Locate the cell with the specified text and output its [x, y] center coordinate. 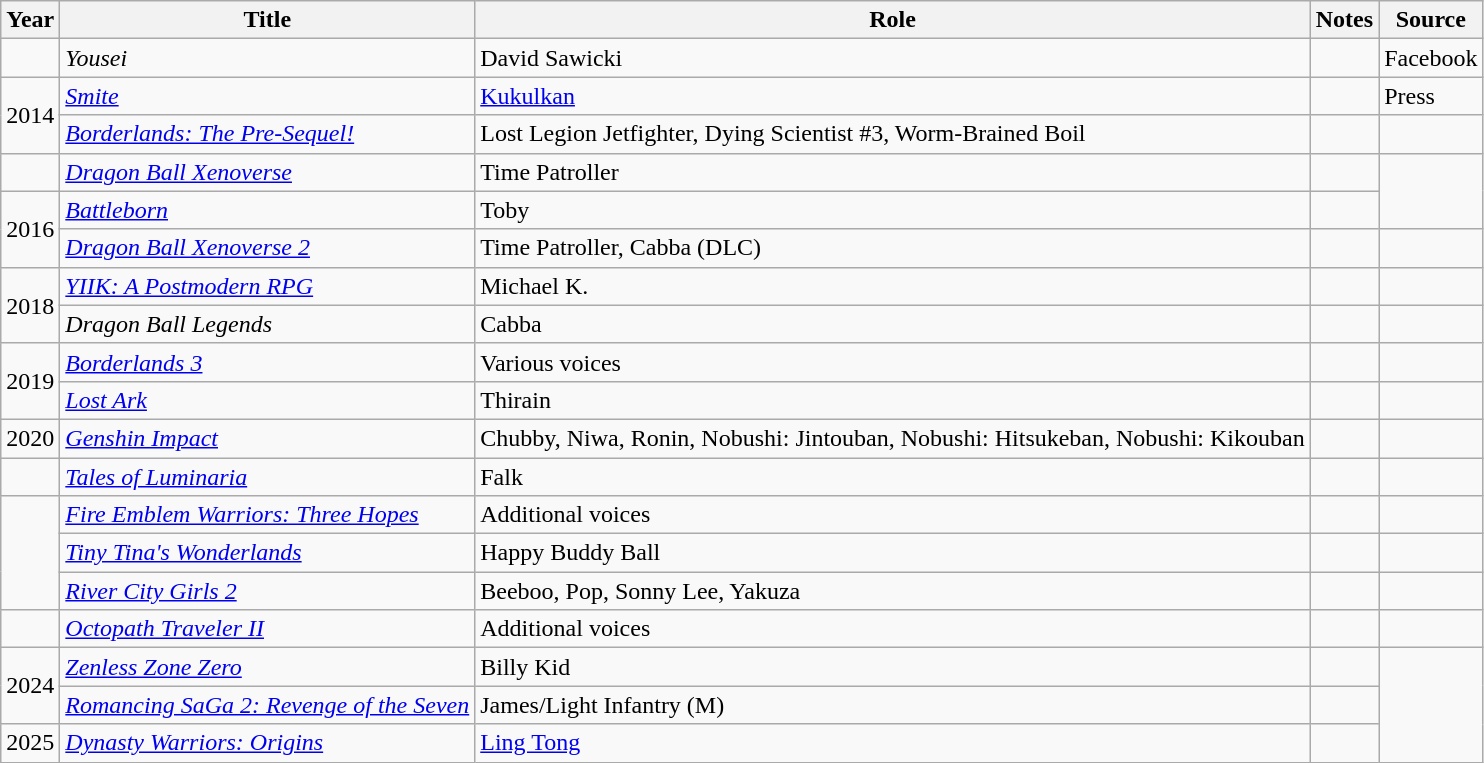
Borderlands: The Pre-Sequel! [268, 134]
Yousei [268, 58]
James/Light Infantry (M) [893, 705]
2016 [30, 229]
Falk [893, 477]
Dynasty Warriors: Origins [268, 743]
Tiny Tina's Wonderlands [268, 553]
Toby [893, 210]
David Sawicki [893, 58]
Happy Buddy Ball [893, 553]
Fire Emblem Warriors: Three Hopes [268, 515]
Battleborn [268, 210]
YIIK: A Postmodern RPG [268, 286]
Octopath Traveler II [268, 629]
Various voices [893, 362]
Lost Ark [268, 400]
Year [30, 20]
2024 [30, 686]
Press [1431, 96]
River City Girls 2 [268, 591]
Dragon Ball Xenoverse [268, 172]
Notes [1344, 20]
Tales of Luminaria [268, 477]
Thirain [893, 400]
Time Patroller, Cabba (DLC) [893, 248]
Romancing SaGa 2: Revenge of the Seven [268, 705]
Genshin Impact [268, 438]
Title [268, 20]
2020 [30, 438]
Chubby, Niwa, Ronin, Nobushi: Jintouban, Nobushi: Hitsukeban, Nobushi: Kikouban [893, 438]
Ling Tong [893, 743]
2019 [30, 381]
Michael K. [893, 286]
Facebook [1431, 58]
Time Patroller [893, 172]
Beeboo, Pop, Sonny Lee, Yakuza [893, 591]
Source [1431, 20]
2018 [30, 305]
Dragon Ball Legends [268, 324]
Kukulkan [893, 96]
Zenless Zone Zero [268, 667]
Role [893, 20]
Billy Kid [893, 667]
Cabba [893, 324]
Borderlands 3 [268, 362]
Dragon Ball Xenoverse 2 [268, 248]
2025 [30, 743]
Smite [268, 96]
Lost Legion Jetfighter, Dying Scientist #3, Worm-Brained Boil [893, 134]
2014 [30, 115]
